For the text-containing cell, return its midpoint in [X, Y] coordinate format. 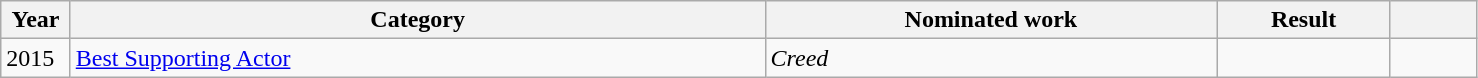
2015 [36, 58]
Creed [991, 58]
Year [36, 20]
Nominated work [991, 20]
Category [418, 20]
Result [1304, 20]
Best Supporting Actor [418, 58]
